Determine the (X, Y) coordinate at the center of the cell enclosing the given text.  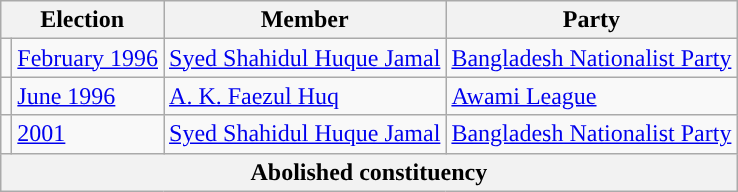
Election (82, 20)
June 1996 (88, 96)
Member (305, 20)
A. K. Faezul Huq (305, 96)
Party (592, 20)
Abolished constituency (369, 172)
2001 (88, 134)
Awami League (592, 96)
February 1996 (88, 58)
